Capture the cell that displays the provided text and extract its [x, y] central coordinate. 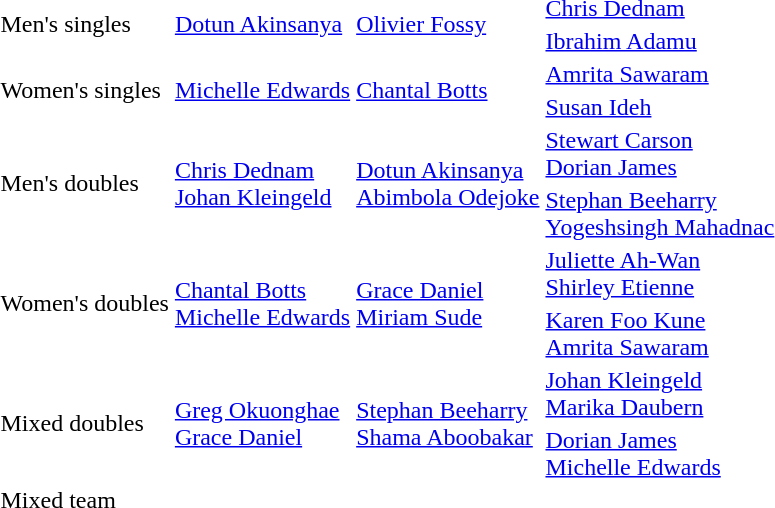
Greg Okuonghae Grace Daniel [262, 424]
Dotun Akinsanya Abimbola Odejoke [448, 184]
Grace Daniel Miriam Sude [448, 304]
Chris Dednam Johan Kleingeld [262, 184]
Chantal Botts Michelle Edwards [262, 304]
Stephan Beeharry Shama Aboobakar [448, 424]
Chantal Botts [448, 90]
Michelle Edwards [262, 90]
